Search for the cell housing the specified text and yield its (x, y) center coordinate. 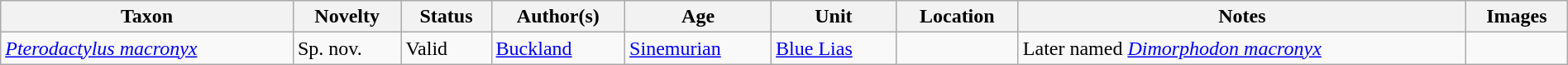
Age (698, 17)
Pterodactylus macronyx (147, 48)
Taxon (147, 17)
Valid (447, 48)
Novelty (347, 17)
Unit (834, 17)
Status (447, 17)
Sp. nov. (347, 48)
Sinemurian (698, 48)
Author(s) (558, 17)
Buckland (558, 48)
Images (1517, 17)
Blue Lias (834, 48)
Notes (1242, 17)
Location (957, 17)
Later named Dimorphodon macronyx (1242, 48)
